Output the [X, Y] coordinate of the center of the cell containing the given text.  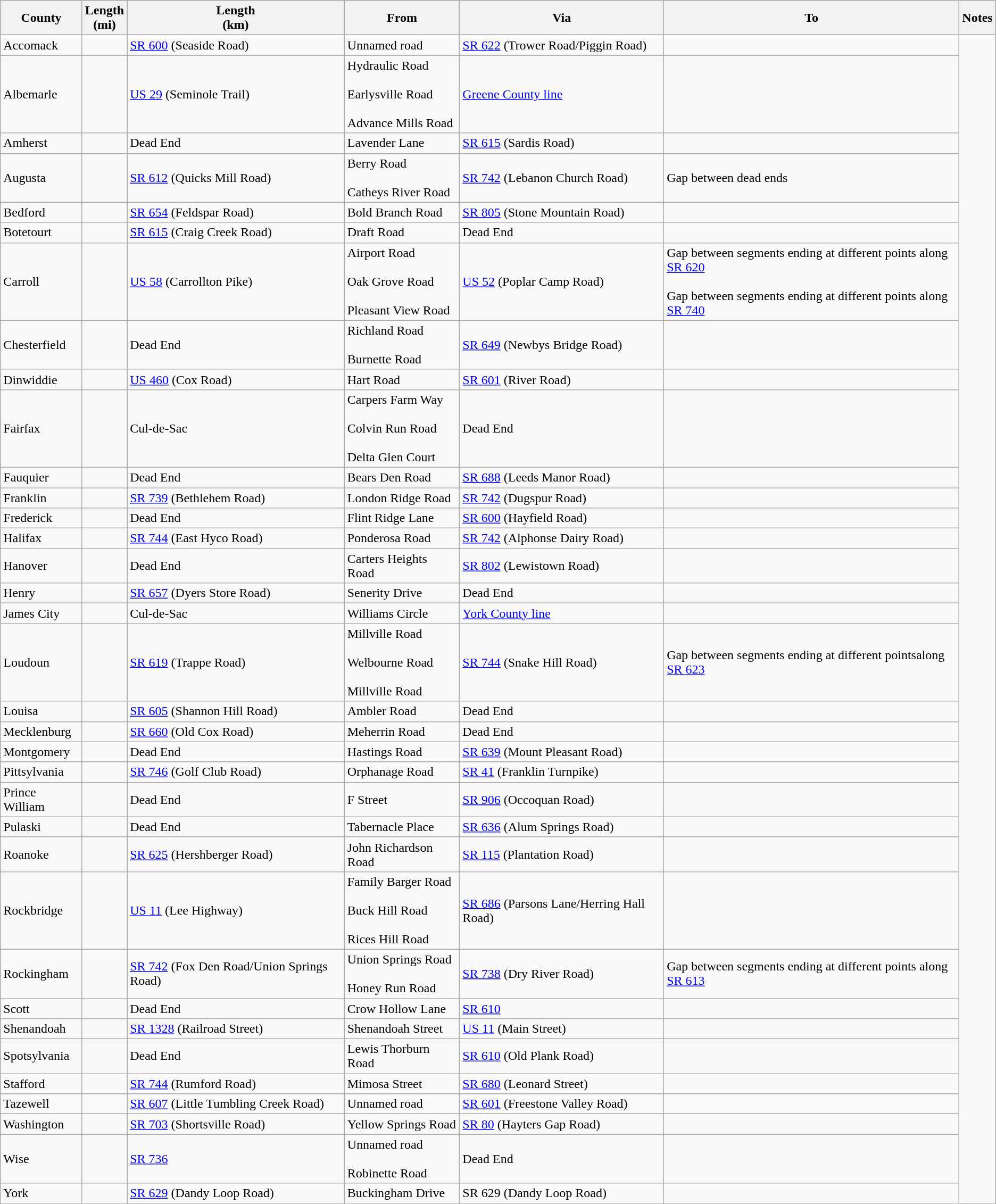
Orphanage Road [402, 772]
SR 600 (Hayfield Road) [562, 518]
US 52 (Poplar Camp Road) [562, 281]
SR 660 (Old Cox Road) [236, 732]
Scott [41, 1008]
SR 619 (Trappe Road) [236, 662]
SR 654 (Feldspar Road) [236, 212]
Gap between segments ending at different points along SR 620Gap between segments ending at different points along SR 740 [812, 281]
Tazewell [41, 1104]
Via [562, 18]
Notes [977, 18]
SR 802 (Lewistown Road) [562, 566]
SR 686 (Parsons Lane/Herring Hall Road) [562, 910]
York [41, 1193]
SR 610 [562, 1008]
Mimosa Street [402, 1084]
SR 680 (Leonard Street) [562, 1084]
SR 744 (East Hyco Road) [236, 538]
Carroll [41, 281]
SR 649 (Newbys Bridge Road) [562, 345]
Union Springs RoadHoney Run Road [402, 974]
Louisa [41, 711]
Gap between segments ending at different pointsalong SR 623 [812, 662]
Henry [41, 593]
Albemarle [41, 94]
Bears Den Road [402, 477]
SR 115 (Plantation Road) [562, 854]
Stafford [41, 1084]
Spotsylvania [41, 1057]
From [402, 18]
Family Barger RoadBuck Hill RoadRices Hill Road [402, 910]
SR 736 [236, 1159]
SR 703 (Shortsville Road) [236, 1124]
Buckingham Drive [402, 1193]
SR 41 (Franklin Turnpike) [562, 772]
SR 80 (Hayters Gap Road) [562, 1124]
US 460 (Cox Road) [236, 379]
Lavender Lane [402, 143]
Senerity Drive [402, 593]
Carpers Farm WayColvin Run RoadDelta Glen Court [402, 428]
SR 688 (Leeds Manor Road) [562, 477]
Hydraulic RoadEarlysville RoadAdvance Mills Road [402, 94]
US 11 (Main Street) [562, 1029]
Berry RoadCatheys River Road [402, 178]
John Richardson Road [402, 854]
Fauquier [41, 477]
SR 601 (Freestone Valley Road) [562, 1104]
Accomack [41, 45]
SR 600 (Seaside Road) [236, 45]
SR 607 (Little Tumbling Creek Road) [236, 1104]
SR 739 (Bethlehem Road) [236, 497]
SR 744 (Rumford Road) [236, 1084]
SR 744 (Snake Hill Road) [562, 662]
SR 657 (Dyers Store Road) [236, 593]
Richland RoadBurnette Road [402, 345]
Carters Heights Road [402, 566]
Hastings Road [402, 752]
Hanover [41, 566]
Loudoun [41, 662]
SR 625 (Hershberger Road) [236, 854]
Length(mi) [104, 18]
Roanoke [41, 854]
James City [41, 613]
Length(km) [236, 18]
Gap between dead ends [812, 178]
Ponderosa Road [402, 538]
Flint Ridge Lane [402, 518]
Dinwiddie [41, 379]
SR 742 (Lebanon Church Road) [562, 178]
York County line [562, 613]
Frederick [41, 518]
Rockingham [41, 974]
Washington [41, 1124]
Rockbridge [41, 910]
Mecklenburg [41, 732]
Franklin [41, 497]
SR 610 (Old Plank Road) [562, 1057]
Chesterfield [41, 345]
SR 615 (Craig Creek Road) [236, 233]
Gap between segments ending at different points along SR 613 [812, 974]
London Ridge Road [402, 497]
Montgomery [41, 752]
Draft Road [402, 233]
SR 805 (Stone Mountain Road) [562, 212]
SR 906 (Occoquan Road) [562, 799]
SR 639 (Mount Pleasant Road) [562, 752]
SR 636 (Alum Springs Road) [562, 827]
To [812, 18]
Botetourt [41, 233]
Airport RoadOak Grove RoadPleasant View Road [402, 281]
Halifax [41, 538]
Crow Hollow Lane [402, 1008]
SR 615 (Sardis Road) [562, 143]
Bold Branch Road [402, 212]
SR 742 (Alphonse Dairy Road) [562, 538]
US 29 (Seminole Trail) [236, 94]
SR 742 (Fox Den Road/Union Springs Road) [236, 974]
Fairfax [41, 428]
Greene County line [562, 94]
County [41, 18]
Tabernacle Place [402, 827]
Ambler Road [402, 711]
SR 746 (Golf Club Road) [236, 772]
Millville RoadWelbourne RoadMillville Road [402, 662]
Hart Road [402, 379]
SR 612 (Quicks Mill Road) [236, 178]
SR 738 (Dry River Road) [562, 974]
US 11 (Lee Highway) [236, 910]
Amherst [41, 143]
Yellow Springs Road [402, 1124]
Unnamed roadRobinette Road [402, 1159]
SR 601 (River Road) [562, 379]
SR 622 (Trower Road/Piggin Road) [562, 45]
F Street [402, 799]
Meherrin Road [402, 732]
Prince William [41, 799]
Bedford [41, 212]
Lewis Thorburn Road [402, 1057]
Wise [41, 1159]
SR 1328 (Railroad Street) [236, 1029]
Shenandoah [41, 1029]
Williams Circle [402, 613]
US 58 (Carrollton Pike) [236, 281]
Pulaski [41, 827]
SR 742 (Dugspur Road) [562, 497]
SR 605 (Shannon Hill Road) [236, 711]
Shenandoah Street [402, 1029]
Augusta [41, 178]
Pittsylvania [41, 772]
